Return (X, Y) of the center of cell containing provided text 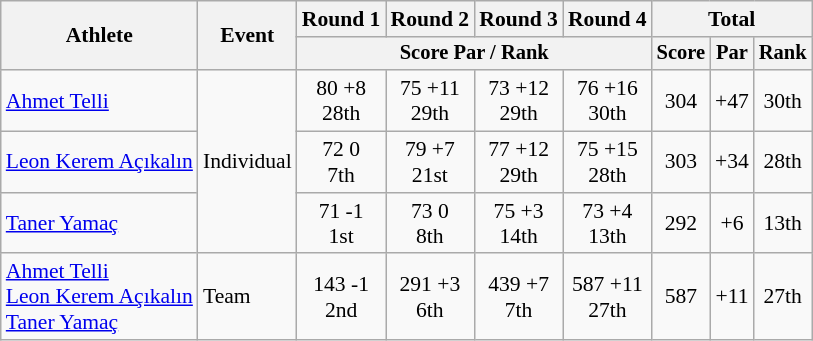
72 07th (342, 162)
Team (248, 298)
303 (681, 162)
77 +1229th (518, 162)
13th (783, 224)
Round 1 (342, 19)
Individual (248, 162)
75 +314th (518, 224)
Round 3 (518, 19)
75 +1528th (608, 162)
Total (732, 19)
27th (783, 298)
Par (732, 54)
28th (783, 162)
+6 (732, 224)
73 +413th (608, 224)
+11 (732, 298)
439 +77th (518, 298)
Ahmet TelliLeon Kerem AçıkalınTaner Yamaç (100, 298)
587 (681, 298)
Round 4 (608, 19)
73 +1229th (518, 100)
Athlete (100, 36)
30th (783, 100)
+47 (732, 100)
Rank (783, 54)
73 08th (430, 224)
Score Par / Rank (474, 54)
Score (681, 54)
587 +1127th (608, 298)
79 +721st (430, 162)
76 +1630th (608, 100)
+34 (732, 162)
Leon Kerem Açıkalın (100, 162)
291 +36th (430, 298)
Taner Yamaç (100, 224)
292 (681, 224)
71 -11st (342, 224)
Ahmet Telli (100, 100)
143 -12nd (342, 298)
80 +828th (342, 100)
304 (681, 100)
Event (248, 36)
75 +1129th (430, 100)
Round 2 (430, 19)
